Extract the [X, Y] coordinate from the center of the cell holding the provided text.  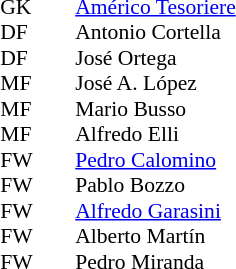
Alfredo Garasini [156, 211]
Antonio Cortella [156, 33]
Mario Busso [156, 109]
Alberto Martín [156, 237]
Pablo Bozzo [156, 185]
José Ortega [156, 58]
Alfredo Elli [156, 135]
Pedro Calomino [156, 160]
José A. López [156, 83]
